From the cell containing the given text, extract its center point as [x, y] coordinate. 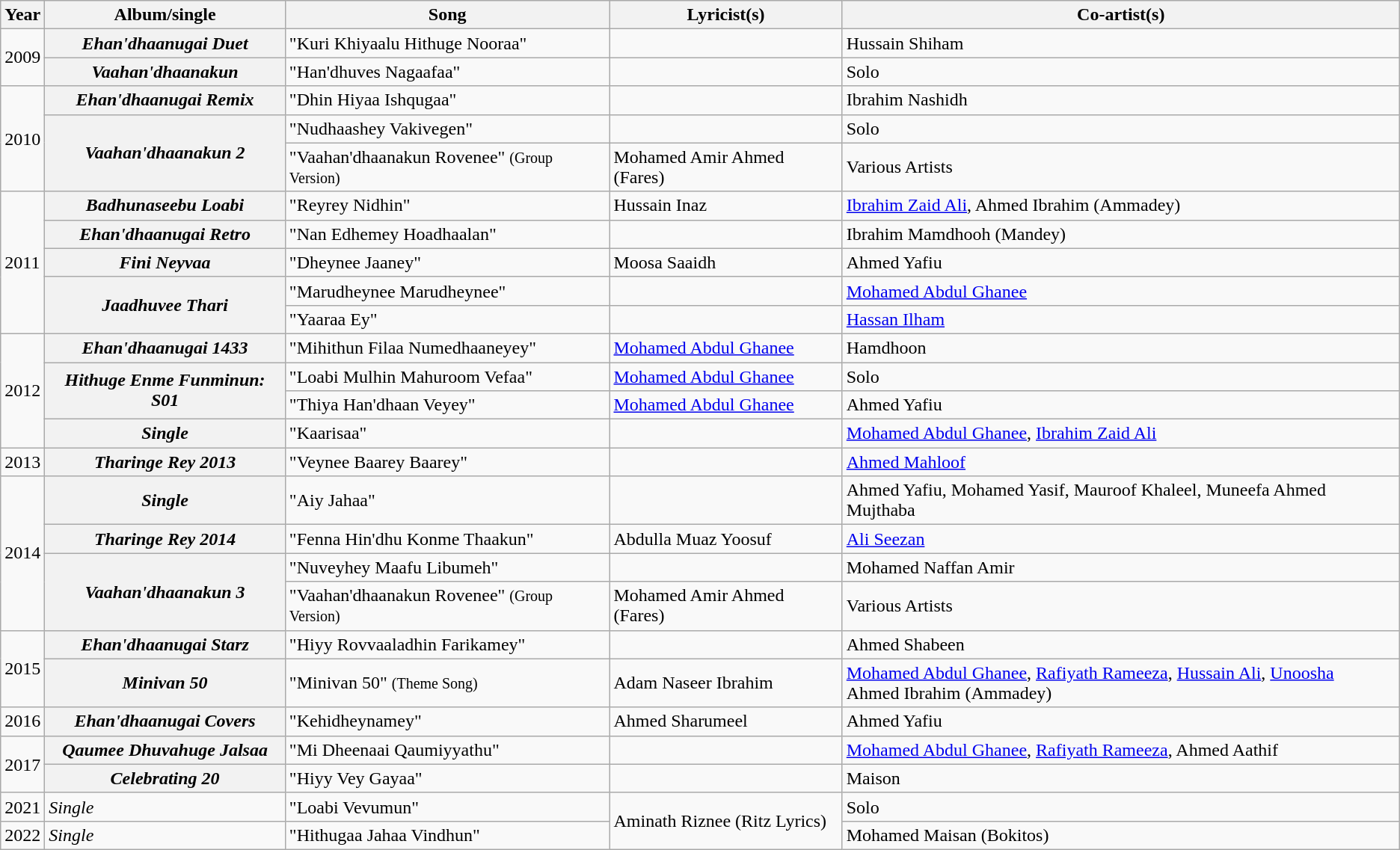
"Kuri Khiyaalu Hithuge Nooraa" [447, 43]
Aminath Riznee (Ritz Lyrics) [725, 821]
"Kaarisaa" [447, 434]
Hussain Inaz [725, 206]
2022 [22, 835]
Ibrahim Nashidh [1120, 100]
Ehan'dhaanugai Retro [165, 234]
Ibrahim Zaid Ali, Ahmed Ibrahim (Ammadey) [1120, 206]
Maison [1120, 778]
"Loabi Vevumun" [447, 807]
2011 [22, 262]
Hassan Ilham [1120, 319]
Ahmed Sharumeel [725, 721]
Vaahan'dhaanakun 3 [165, 592]
Mohamed Abdul Ghanee, Rafiyath Rameeza, Ahmed Aathif [1120, 750]
"Han'dhuves Nagaafaa" [447, 72]
Minivan 50 [165, 683]
2015 [22, 668]
2009 [22, 58]
"Aiy Jahaa" [447, 501]
2021 [22, 807]
Ehan'dhaanugai Covers [165, 721]
"Minivan 50" (Theme Song) [447, 683]
"Fenna Hin'dhu Konme Thaakun" [447, 539]
Ehan'dhaanugai Remix [165, 100]
"Mihithun Filaa Numedhaaneyey" [447, 348]
Ibrahim Mamdhooh (Mandey) [1120, 234]
"Dheynee Jaaney" [447, 262]
"Thiya Han'dhaan Veyey" [447, 405]
Qaumee Dhuvahuge Jalsaa [165, 750]
Tharinge Rey 2013 [165, 462]
"Marudheynee Marudheynee" [447, 291]
Ehan'dhaanugai 1433 [165, 348]
Jaadhuvee Thari [165, 305]
"Hiyy Vey Gayaa" [447, 778]
Hithuge Enme Funminun: S01 [165, 390]
Year [22, 15]
Ehan'dhaanugai Starz [165, 644]
"Yaaraa Ey" [447, 319]
Ahmed Yafiu, Mohamed Yasif, Mauroof Khaleel, Muneefa Ahmed Mujthaba [1120, 501]
2017 [22, 764]
Lyricist(s) [725, 15]
Song [447, 15]
Hussain Shiham [1120, 43]
"Mi Dheenaai Qaumiyyathu" [447, 750]
Mohamed Maisan (Bokitos) [1120, 835]
"Dhin Hiyaa Ishqugaa" [447, 100]
Hamdhoon [1120, 348]
"Nuveyhey Maafu Libumeh" [447, 567]
2013 [22, 462]
Fini Neyvaa [165, 262]
Mohamed Abdul Ghanee, Rafiyath Rameeza, Hussain Ali, UnooshaAhmed Ibrahim (Ammadey) [1120, 683]
"Loabi Mulhin Mahuroom Vefaa" [447, 376]
"Veynee Baarey Baarey" [447, 462]
Badhunaseebu Loabi [165, 206]
Mohamed Abdul Ghanee, Ibrahim Zaid Ali [1120, 434]
Moosa Saaidh [725, 262]
"Nan Edhemey Hoadhaalan" [447, 234]
Ehan'dhaanugai Duet [165, 43]
2010 [22, 139]
Tharinge Rey 2014 [165, 539]
Adam Naseer Ibrahim [725, 683]
2012 [22, 390]
2014 [22, 553]
Album/single [165, 15]
Co-artist(s) [1120, 15]
"Nudhaashey Vakivegen" [447, 129]
"Hithugaa Jahaa Vindhun" [447, 835]
"Kehidheynamey" [447, 721]
Vaahan'dhaanakun 2 [165, 153]
Celebrating 20 [165, 778]
Mohamed Naffan Amir [1120, 567]
Vaahan'dhaanakun [165, 72]
Ali Seezan [1120, 539]
Ahmed Shabeen [1120, 644]
"Reyrey Nidhin" [447, 206]
2016 [22, 721]
Ahmed Mahloof [1120, 462]
"Hiyy Rovvaaladhin Farikamey" [447, 644]
Abdulla Muaz Yoosuf [725, 539]
